Provide the [X, Y] coordinate of the cell's center where the given text is located.  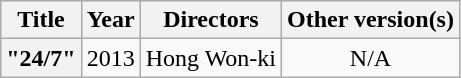
Other version(s) [371, 20]
"24/7" [41, 58]
Hong Won-ki [210, 58]
2013 [110, 58]
Year [110, 20]
Directors [210, 20]
N/A [371, 58]
Title [41, 20]
